Detect which cell encompasses the target text, then output its [X, Y] center coordinate. 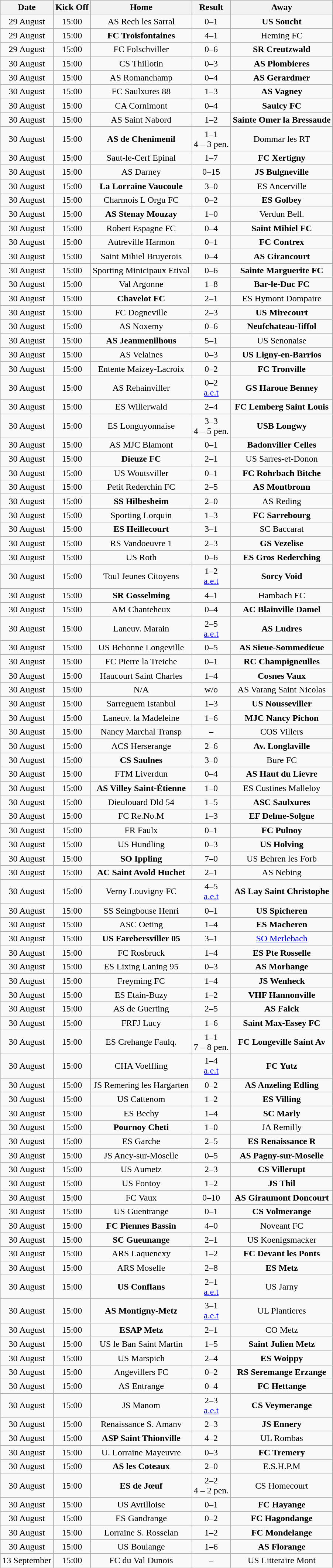
Bure FC [282, 760]
Noveant FC [282, 1226]
Home [141, 7]
AS MJC Blamont [141, 445]
FC Hagondange [282, 1519]
US Avrilloise [141, 1504]
13 September [27, 1561]
1–1 4 – 3 pen. [211, 139]
Sporting Minicipaux Etival [141, 270]
FC Hayange [282, 1504]
7–0 [211, 858]
0–2 a.e.t [211, 388]
2–3 a.e.t [211, 1405]
Freyming FC [141, 981]
ES Heillecourt [141, 529]
AS Nebing [282, 872]
2–8 [211, 1268]
Result [211, 7]
Haucourt Saint Charles [141, 675]
US Farebersviller 05 [141, 939]
AC Saint Avold Huchet [141, 872]
Laneuv. Marain [141, 629]
Renaissance S. Amanv [141, 1424]
0–10 [211, 1198]
US Behren les Forb [282, 858]
FC Lemberg Saint Louis [282, 407]
Toul Jeunes Citoyens [141, 576]
ES de Jœuf [141, 1485]
Heming FC [282, 35]
FTM Liverdun [141, 774]
Saulcy FC [282, 106]
AS Florange [282, 1547]
ES Gros Rederching [282, 557]
JS Manom [141, 1405]
AS Pagny-sur-Moselle [282, 1156]
3–1 a.e.t [211, 1311]
GS Vezelise [282, 543]
AS Rech les Sarral [141, 21]
Cosnes Vaux [282, 675]
Robert Espagne FC [141, 228]
N/A [141, 690]
GS Haroue Benney [282, 388]
COS Villers [282, 732]
E.S.H.P.M [282, 1466]
FC Devant les Ponts [282, 1254]
AS Sieue-Sommedieue [282, 647]
3–3 4 – 5 pen. [211, 425]
FC Pulnoy [282, 830]
FC Sarrebourg [282, 515]
RS Seremange Erzange [282, 1372]
Verny Louvigny FC [141, 891]
US Fontoy [141, 1184]
AS Saint Nabord [141, 120]
AS Stenay Mouzay [141, 214]
FC Xertigny [282, 158]
CS Homecourt [282, 1485]
Away [282, 7]
AS Jeanmenilhous [141, 340]
AS Montbronn [282, 487]
Sarreguem Istanbul [141, 704]
US Woutsviller [141, 473]
1–1 7 – 8 pen. [211, 1042]
FC Longeville Saint Av [282, 1042]
Sorcy Void [282, 576]
US Conflans [141, 1287]
EF Delme-Solgne [282, 816]
AS Anzeling Edling [282, 1085]
ESAP Metz [141, 1330]
Sainte Marguerite FC [282, 270]
ASC Saulxures [282, 802]
AS de Chenimenil [141, 139]
CS Thillotin [141, 64]
w/o [211, 690]
Av. Longlaville [282, 746]
4–5 a.e.t [211, 891]
US Ligny-en-Barrios [282, 355]
US Cattenom [141, 1099]
ES Longuyonnaise [141, 425]
Hambach FC [282, 595]
JA Remilly [282, 1127]
ES Golbey [282, 200]
SC Gueunange [141, 1240]
USB Longwy [282, 425]
AS Rehainviller [141, 388]
ES Woippy [282, 1358]
ES Macheren [282, 925]
FC Hettange [282, 1386]
FC Dogneville [141, 312]
Autreville Harmon [141, 242]
AS Morhange [282, 967]
FC Tronville [282, 369]
ES Custines Malleloy [282, 788]
AS Varang Saint Nicolas [282, 690]
CA Cornimont [141, 106]
La Lorraine Vaucoule [141, 186]
US Boulange [141, 1547]
1–4 a.e.t [211, 1066]
Dommar les RT [282, 139]
ES Bechy [141, 1113]
Badonviller Celles [282, 445]
US Aumetz [141, 1170]
1–8 [211, 284]
1–2 a.e.t [211, 576]
US Spicheren [282, 910]
AS Gerardmer [282, 78]
ES Gandrange [141, 1519]
FR Faulx [141, 830]
Entente Maizey-Lacroix [141, 369]
AS Haut du Lievre [282, 774]
ES Renaissance R [282, 1141]
SR Creutzwald [282, 49]
Val Argonne [141, 284]
FC Saulxures 88 [141, 92]
UL Plantieres [282, 1311]
SC Baccarat [282, 529]
FC Troisfontaines [141, 35]
AS Vagney [282, 92]
4–0 [211, 1226]
FC Mondelange [282, 1533]
AS Ludres [282, 629]
Saint Julien Metz [282, 1344]
AS Romanchamp [141, 78]
JS Remering les Hargarten [141, 1085]
US Behonne Longeville [141, 647]
ARS Moselle [141, 1268]
JS Bulgneville [282, 172]
US Hundling [141, 844]
AS de Guerting [141, 1009]
US Soucht [282, 21]
US Holving [282, 844]
Verdun Bell. [282, 214]
Chavelot FC [141, 298]
Bar-le-Duc FC [282, 284]
US Litteraire Mont [282, 1561]
Saint Mihiel FC [282, 228]
FC Folschviller [141, 49]
FC Tremery [282, 1452]
US Senonaise [282, 340]
CHA Voelfling [141, 1066]
0–15 [211, 172]
Angevillers FC [141, 1372]
Sporting Lorquin [141, 515]
1–7 [211, 158]
AS Noxemy [141, 326]
CS Saulnes [141, 760]
US Jarny [282, 1287]
ES Crehange Faulq. [141, 1042]
FC du Val Dunois [141, 1561]
FC Re.No.M [141, 816]
ES Garche [141, 1141]
Date [27, 7]
Saut-le-Cerf Epinal [141, 158]
FC Pierre la Treiche [141, 661]
JS Wenheck [282, 981]
Sainte Omer la Bressaude [282, 120]
U. Lorraine Mayeuvre [141, 1452]
CS Villerupt [282, 1170]
ES Etain-Buzy [141, 995]
AS Villey Saint-Étienne [141, 788]
FC Piennes Bassin [141, 1226]
Pournoy Cheti [141, 1127]
JS Thil [282, 1184]
FC Contrex [282, 242]
SS Seingbouse Henri [141, 910]
UL Rombas [282, 1438]
AS Falck [282, 1009]
SC Marly [282, 1113]
FRFJ Lucy [141, 1023]
ES Willerwald [141, 407]
Kick Off [72, 7]
CS Veymerange [282, 1405]
SR Gosselming [141, 595]
ES Ancerville [282, 186]
Dieuze FC [141, 459]
ES Hymont Dompaire [282, 298]
FC Yutz [282, 1066]
2–2 4 – 2 pen. [211, 1485]
ASC Oeting [141, 925]
RS Vandoeuvre 1 [141, 543]
SO Ippling [141, 858]
AM Chanteheux [141, 609]
ES Lixing Laning 95 [141, 967]
FC Vaux [141, 1198]
5–1 [211, 340]
FC Rohrbach Bitche [282, 473]
AS Plombieres [282, 64]
US Koenigsmacker [282, 1240]
Laneuv. la Madeleine [141, 718]
US Roth [141, 557]
AC Blainville Damel [282, 609]
2–6 [211, 746]
AS Entrange [141, 1386]
ES Pte Rosselle [282, 953]
ACS Herserange [141, 746]
SS Hilbesheim [141, 501]
2–1 a.e.t [211, 1287]
ARS Laquenexy [141, 1254]
2–5 a.e.t [211, 629]
ES Villing [282, 1099]
US Sarres-et-Donon [282, 459]
AS Velaines [141, 355]
US Guentrange [141, 1212]
AS Reding [282, 501]
CS Volmerange [282, 1212]
Lorraine S. Rosselan [141, 1533]
AS Darney [141, 172]
ES Metz [282, 1268]
AS Girancourt [282, 256]
US Nousseviller [282, 704]
CO Metz [282, 1330]
SO Merlebach [282, 939]
4–2 [211, 1438]
US Mirecourt [282, 312]
AS Montigny-Metz [141, 1311]
AS Giraumont Doncourt [282, 1198]
Nancy Marchal Transp [141, 732]
JS Ancy-sur-Moselle [141, 1156]
US Marspich [141, 1358]
AS Lay Saint Christophe [282, 891]
FC Rosbruck [141, 953]
Saint Max-Essey FC [282, 1023]
US le Ban Saint Martin [141, 1344]
ASP Saint Thionville [141, 1438]
Charmois L Orgu FC [141, 200]
Saint Mihiel Bruyerois [141, 256]
VHF Hannonville [282, 995]
RC Champigneulles [282, 661]
JS Ennery [282, 1424]
Neufchateau-Iiffol [282, 326]
Petit Rederchin FC [141, 487]
MJC Nancy Pichon [282, 718]
AS les Coteaux [141, 1466]
Dieulouard Dld 54 [141, 802]
